Search for the cell housing the specified text and yield its (x, y) center coordinate. 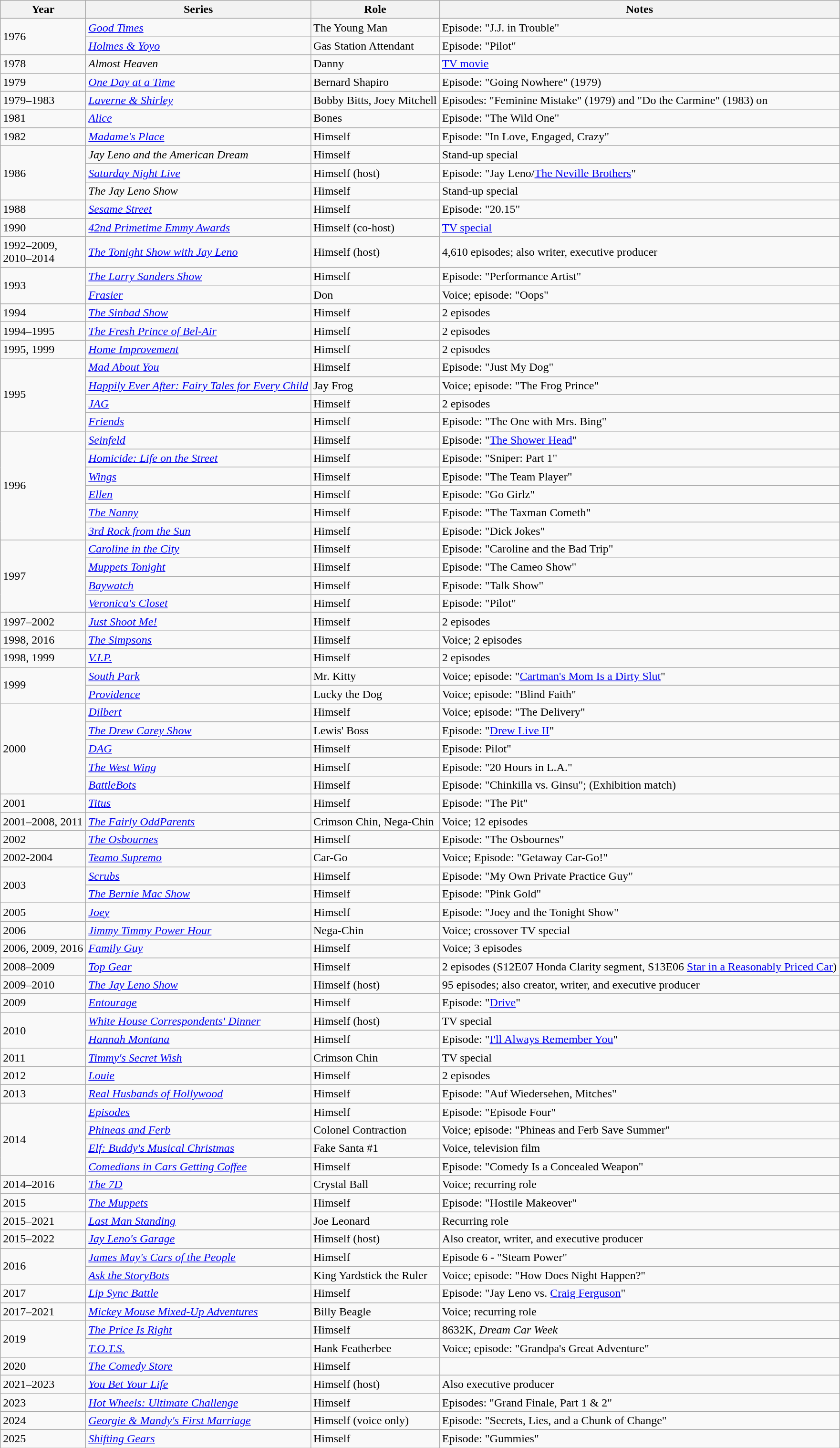
One Day at a Time (198, 82)
Elf: Buddy's Musical Christmas (198, 1148)
Home Improvement (198, 349)
Episode: "The Team Player" (639, 476)
Ellen (198, 494)
2017–2021 (43, 1312)
Episode: "Drive" (639, 1003)
King Yardstick the Ruler (375, 1275)
1979–1983 (43, 100)
2021–2023 (43, 1384)
Episode: "My Own Private Practice Guy" (639, 876)
Episode: "The Shower Head" (639, 440)
Also creator, writer, and executive producer (639, 1239)
Shifting Gears (198, 1439)
Episode: "20.15" (639, 209)
Episode: "Chinkilla vs. Ginsu"; (Exhibition match) (639, 785)
The Comedy Store (198, 1366)
1993 (43, 286)
2 episodes (S12E07 Honda Clarity segment, S13E06 Star in a Reasonably Priced Car) (639, 967)
2016 (43, 1266)
Laverne & Shirley (198, 100)
Mr. Kitty (375, 676)
Voice; 3 episodes (639, 948)
2001 (43, 803)
1999 (43, 685)
Jay Leno's Garage (198, 1239)
Episode: "Pink Gold" (639, 894)
2017 (43, 1293)
3rd Rock from the Sun (198, 531)
The Sinbad Show (198, 313)
The Price Is Right (198, 1330)
Just Shoot Me! (198, 622)
Recurring role (639, 1221)
Good Times (198, 28)
You Bet Your Life (198, 1384)
Role (375, 10)
The Nanny (198, 512)
The Bernie Mac Show (198, 894)
Saturday Night Live (198, 173)
1982 (43, 136)
Episode: "In Love, Engaged, Crazy" (639, 136)
White House Correspondents' Dinner (198, 1021)
Lip Sync Battle (198, 1293)
2000 (43, 749)
95 episodes; also creator, writer, and executive producer (639, 985)
Episode: "Comedy Is a Concealed Weapon" (639, 1167)
Episode: "Secrets, Lies, and a Chunk of Change" (639, 1421)
2015 (43, 1203)
Car-Go (375, 858)
Episode: "Talk Show" (639, 585)
DAG (198, 749)
Jay Frog (375, 385)
Voice; episode: "The Delivery" (639, 712)
Voice; 12 episodes (639, 821)
Nega-Chin (375, 930)
2013 (43, 1094)
2006 (43, 930)
Episode: "Performance Artist" (639, 277)
1996 (43, 485)
2023 (43, 1402)
1990 (43, 228)
Louie (198, 1075)
Episode: "The Cameo Show" (639, 567)
Episode: "I'll Always Remember You" (639, 1039)
Voice, television film (639, 1148)
2014 (43, 1139)
1995 (43, 395)
2009 (43, 1003)
Last Man Standing (198, 1221)
The Young Man (375, 28)
Teamo Supremo (198, 858)
1998, 2016 (43, 640)
Ask the StoryBots (198, 1275)
Joe Leonard (375, 1221)
JAG (198, 404)
1986 (43, 173)
Voice; episode: "Blind Faith" (639, 694)
Bones (375, 118)
2019 (43, 1339)
Friends (198, 422)
Episode: "Episode Four" (639, 1112)
Don (375, 295)
Episode: "Sniper: Part 1" (639, 458)
Episodes (198, 1112)
1992–2009,2010–2014 (43, 252)
Episode: "The Wild One" (639, 118)
Episode: "The One with Mrs. Bing" (639, 422)
James May's Cars of the People (198, 1257)
Comedians in Cars Getting Coffee (198, 1167)
Episode 6 - "Steam Power" (639, 1257)
4,610 episodes; also writer, executive producer (639, 252)
Gas Station Attendant (375, 46)
Caroline in the City (198, 549)
Georgie & Mandy's First Marriage (198, 1421)
V.I.P. (198, 658)
Bernard Shapiro (375, 82)
1997–2002 (43, 622)
BattleBots (198, 785)
Voice; crossover TV special (639, 930)
Hot Wheels: Ultimate Challenge (198, 1402)
The Muppets (198, 1203)
Baywatch (198, 585)
Episode: "Drew Live II" (639, 730)
Episode: "Jay Leno vs. Craig Ferguson" (639, 1293)
Episode: "Go Girlz" (639, 494)
Voice; episode: "Grandpa's Great Adventure" (639, 1348)
8632K, Dream Car Week (639, 1330)
Dilbert (198, 712)
Phineas and Ferb (198, 1130)
Himself (co-host) (375, 228)
The Simpsons (198, 640)
Lucky the Dog (375, 694)
Also executive producer (639, 1384)
Episode: Pilot" (639, 749)
1995, 1999 (43, 349)
2005 (43, 912)
2015–2022 (43, 1239)
Voice; episode: "The Frog Prince" (639, 385)
Madame's Place (198, 136)
Frasier (198, 295)
Himself (voice only) (375, 1421)
The Drew Carey Show (198, 730)
South Park (198, 676)
Crimson Chin (375, 1057)
Episode: "Gummies" (639, 1439)
Joey (198, 912)
Voice; episode: "Cartman's Mom Is a Dirty Slut" (639, 676)
Mad About You (198, 367)
Episode: "Jay Leno/The Neville Brothers" (639, 173)
Bobby Bitts, Joey Mitchell (375, 100)
2012 (43, 1075)
Titus (198, 803)
T.O.T.S. (198, 1348)
Episode: "Hostile Makeover" (639, 1203)
Top Gear (198, 967)
Episode: "Caroline and the Bad Trip" (639, 549)
The Fresh Prince of Bel-Air (198, 331)
Homicide: Life on the Street (198, 458)
Year (43, 10)
Sesame Street (198, 209)
Entourage (198, 1003)
Episode: "Just My Dog" (639, 367)
Fake Santa #1 (375, 1148)
Voice; 2 episodes (639, 640)
1998, 1999 (43, 658)
1981 (43, 118)
Mickey Mouse Mixed-Up Adventures (198, 1312)
Hannah Montana (198, 1039)
Voice; episode: "Oops" (639, 295)
Muppets Tonight (198, 567)
Family Guy (198, 948)
TV movie (639, 64)
Jay Leno and the American Dream (198, 155)
1994 (43, 313)
Veronica's Closet (198, 604)
1997 (43, 576)
The Osbournes (198, 840)
2020 (43, 1366)
Hank Featherbee (375, 1348)
Episode: "Going Nowhere" (1979) (639, 82)
Crystal Ball (375, 1185)
1976 (43, 37)
2008–2009 (43, 967)
2002-2004 (43, 858)
Episode: "Joey and the Tonight Show" (639, 912)
Crimson Chin, Nega-Chin (375, 821)
Episodes: "Grand Finale, Part 1 & 2" (639, 1402)
The Tonight Show with Jay Leno (198, 252)
Happily Ever After: Fairy Tales for Every Child (198, 385)
2015–2021 (43, 1221)
Real Husbands of Hollywood (198, 1094)
2010 (43, 1030)
Episode: "The Osbournes" (639, 840)
2024 (43, 1421)
Jimmy Timmy Power Hour (198, 930)
The 7D (198, 1185)
2006, 2009, 2016 (43, 948)
2011 (43, 1057)
Voice; episode: "Phineas and Ferb Save Summer" (639, 1130)
2025 (43, 1439)
2002 (43, 840)
Billy Beagle (375, 1312)
Scrubs (198, 876)
Notes (639, 10)
Episode: "20 Hours in L.A." (639, 767)
Episode: "The Taxman Cometh" (639, 512)
2001–2008, 2011 (43, 821)
1994–1995 (43, 331)
Providence (198, 694)
Episode: "Dick Jokes" (639, 531)
1988 (43, 209)
Holmes & Yoyo (198, 46)
Series (198, 10)
Voice; Episode: "Getaway Car-Go!" (639, 858)
Episode: "Auf Wiedersehen, Mitches" (639, 1094)
The Fairly OddParents (198, 821)
The West Wing (198, 767)
1979 (43, 82)
Episode: "J.J. in Trouble" (639, 28)
The Larry Sanders Show (198, 277)
Lewis' Boss (375, 730)
1978 (43, 64)
Danny (375, 64)
2003 (43, 885)
Voice; episode: "How Does Night Happen?" (639, 1275)
Episode: "The Pit" (639, 803)
Seinfeld (198, 440)
42nd Primetime Emmy Awards (198, 228)
Alice (198, 118)
Episodes: "Feminine Mistake" (1979) and "Do the Carmine" (1983) on (639, 100)
Wings (198, 476)
Colonel Contraction (375, 1130)
Timmy's Secret Wish (198, 1057)
2014–2016 (43, 1185)
Almost Heaven (198, 64)
2009–2010 (43, 985)
